Detect which cell encompasses the target text, then output its [X, Y] center coordinate. 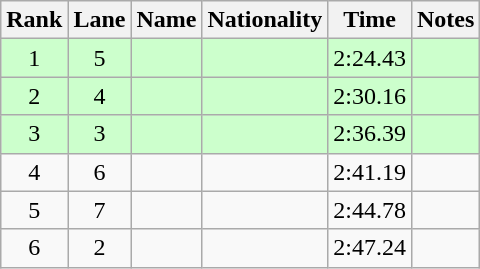
2:30.16 [370, 96]
Name [166, 20]
7 [100, 210]
Rank [34, 20]
2:36.39 [370, 134]
2:44.78 [370, 210]
2:41.19 [370, 172]
2:24.43 [370, 58]
1 [34, 58]
Notes [445, 20]
Lane [100, 20]
2:47.24 [370, 248]
Nationality [265, 20]
Time [370, 20]
